Return the [x, y] coordinate for the center point of the cell that contains the specified text.  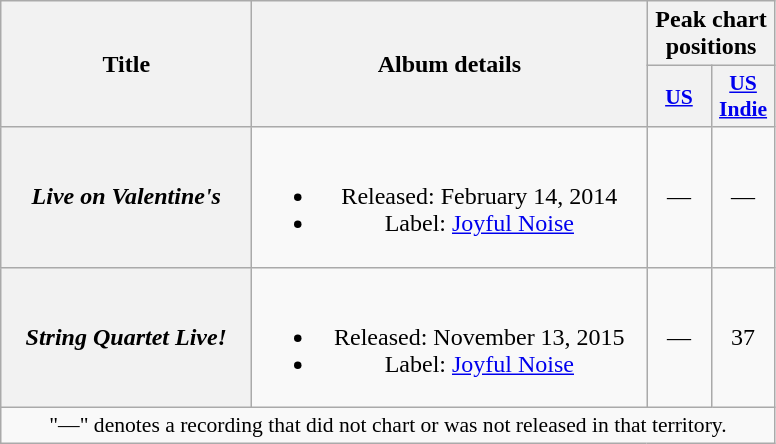
String Quartet Live! [126, 337]
Peak chart positions [711, 34]
"—" denotes a recording that did not chart or was not released in that territory. [388, 425]
Album details [450, 64]
37 [743, 337]
Released: November 13, 2015Label: Joyful Noise [450, 337]
Title [126, 64]
Released: February 14, 2014Label: Joyful Noise [450, 197]
US [679, 96]
US Indie [743, 96]
Live on Valentine's [126, 197]
